Identify which cell holds the provided text, then report its (X, Y) central coordinate. 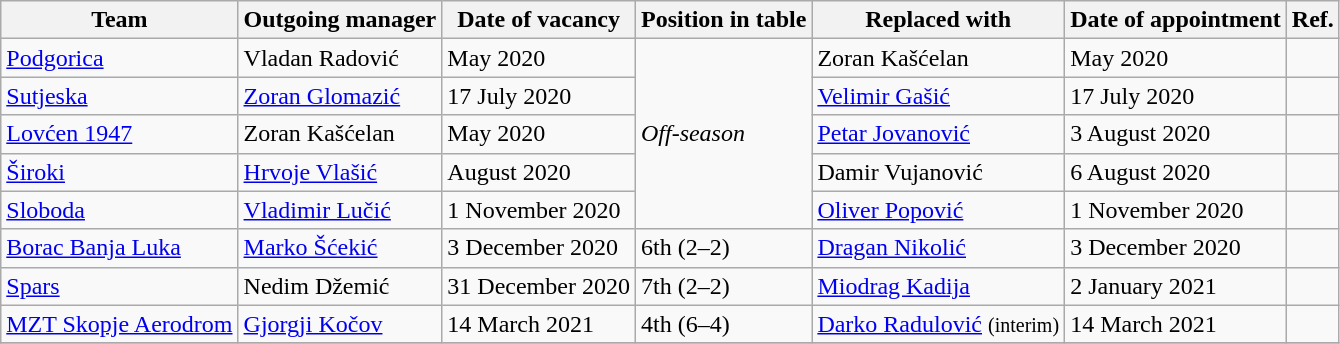
Date of appointment (1176, 20)
Sloboda (120, 210)
Dragan Nikolić (938, 248)
Velimir Gašić (938, 96)
Miodrag Kadija (938, 286)
Darko Radulović (interim) (938, 324)
Spars (120, 286)
Damir Vujanović (938, 172)
Team (120, 20)
7th (2–2) (723, 286)
Outgoing manager (340, 20)
Nedim Džemić (340, 286)
Date of vacancy (539, 20)
MZT Skopje Aerodrom (120, 324)
3 August 2020 (1176, 134)
Lovćen 1947 (120, 134)
Position in table (723, 20)
Hrvoje Vlašić (340, 172)
2 January 2021 (1176, 286)
6 August 2020 (1176, 172)
Široki (120, 172)
Off-season (723, 134)
Gjorgji Kočov (340, 324)
Podgorica (120, 58)
Sutjeska (120, 96)
Petar Jovanović (938, 134)
Ref. (1312, 20)
6th (2–2) (723, 248)
Vladimir Lučić (340, 210)
Replaced with (938, 20)
August 2020 (539, 172)
Zoran Glomazić (340, 96)
4th (6–4) (723, 324)
Marko Šćekić (340, 248)
31 December 2020 (539, 286)
Vladan Radović (340, 58)
Oliver Popović (938, 210)
Borac Banja Luka (120, 248)
